Capture the cell that displays the provided text and extract its (X, Y) central coordinate. 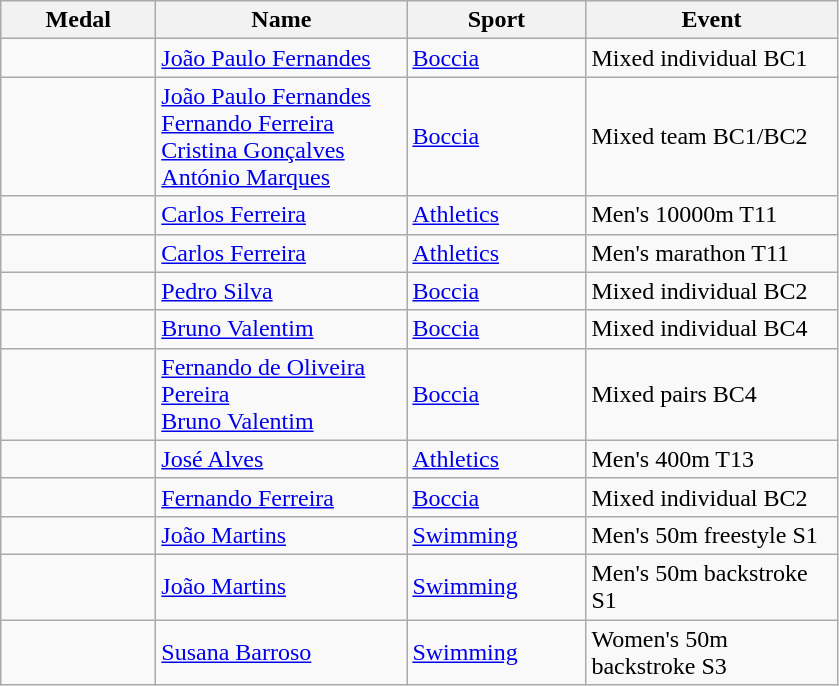
Mixed team BC1/BC2 (712, 136)
Fernando de Oliveira Pereira Bruno Valentim (282, 394)
Mixed pairs BC4 (712, 394)
Medal (78, 20)
João Paulo Fernandes (282, 58)
Women's 50m backstroke S3 (712, 652)
Bruno Valentim (282, 329)
Men's marathon T11 (712, 253)
Men's 50m backstroke S1 (712, 586)
Name (282, 20)
José Alves (282, 459)
Susana Barroso (282, 652)
Mixed individual BC4 (712, 329)
Fernando Ferreira (282, 497)
Pedro Silva (282, 291)
Event (712, 20)
João Paulo Fernandes Fernando Ferreira Cristina Gonçalves António Marques (282, 136)
Men's 10000m T11 (712, 215)
Men's 400m T13 (712, 459)
Sport (496, 20)
Men's 50m freestyle S1 (712, 535)
Mixed individual BC1 (712, 58)
